Output the (x, y) coordinate of the center of the cell containing the given text.  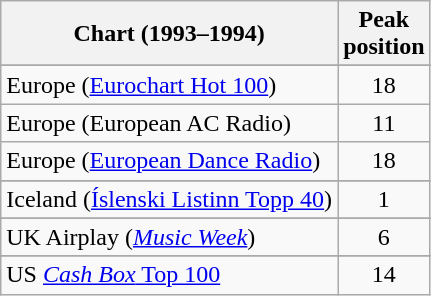
11 (384, 123)
Europe (European Dance Radio) (170, 161)
14 (384, 275)
Chart (1993–1994) (170, 34)
6 (384, 237)
Europe (European AC Radio) (170, 123)
Europe (Eurochart Hot 100) (170, 85)
Iceland (Íslenski Listinn Topp 40) (170, 199)
UK Airplay (Music Week) (170, 237)
1 (384, 199)
Peakposition (384, 34)
US Cash Box Top 100 (170, 275)
